Find where the given text appears and provide that cell's center as (X, Y) coordinate. 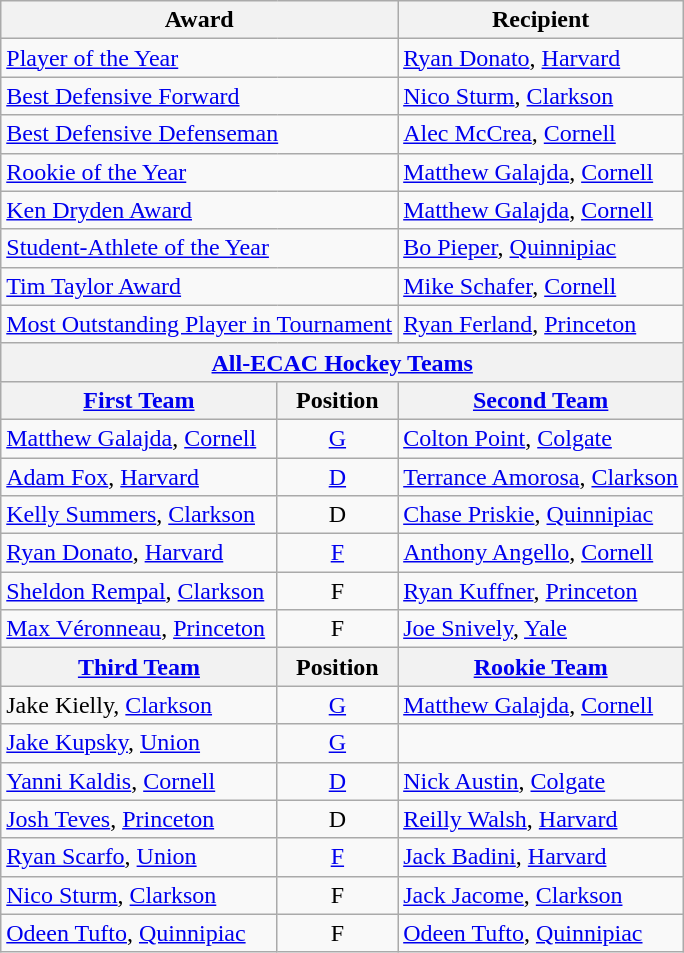
Jack Jacome, Clarkson (541, 895)
Yanni Kaldis, Cornell (139, 781)
Josh Teves, Princeton (139, 819)
Sheldon Rempal, Clarkson (139, 591)
Chase Priskie, Quinnipiac (541, 515)
Max Véronneau, Princeton (139, 629)
Terrance Amorosa, Clarkson (541, 477)
All-ECAC Hockey Teams (342, 362)
Best Defensive Forward (200, 96)
Ryan Kuffner, Princeton (541, 591)
Kelly Summers, Clarkson (139, 515)
Most Outstanding Player in Tournament (200, 324)
Joe Snively, Yale (541, 629)
Ken Dryden Award (200, 210)
Rookie of the Year (200, 172)
Second Team (541, 400)
Best Defensive Defenseman (200, 134)
Award (200, 20)
Reilly Walsh, Harvard (541, 819)
Bo Pieper, Quinnipiac (541, 248)
First Team (139, 400)
Recipient (541, 20)
Alec McCrea, Cornell (541, 134)
Adam Fox, Harvard (139, 477)
Jake Kupsky, Union (139, 743)
Ryan Scarfo, Union (139, 857)
Student-Athlete of the Year (200, 248)
Third Team (139, 667)
Tim Taylor Award (200, 286)
Player of the Year (200, 58)
Nick Austin, Colgate (541, 781)
Mike Schafer, Cornell (541, 286)
Jake Kielly, Clarkson (139, 705)
Colton Point, Colgate (541, 438)
Rookie Team (541, 667)
Ryan Ferland, Princeton (541, 324)
Jack Badini, Harvard (541, 857)
Anthony Angello, Cornell (541, 553)
